Provide the [X, Y] coordinate of the cell's center where the given text is located.  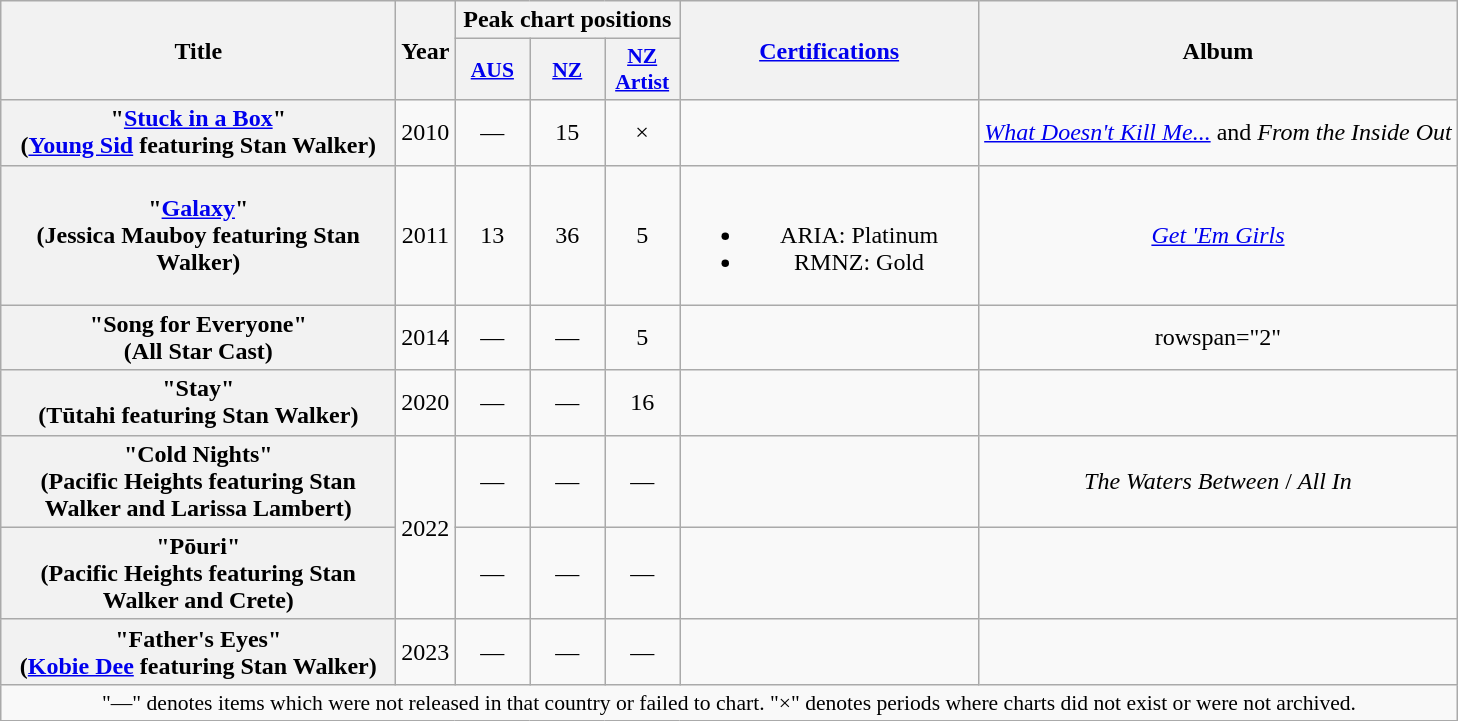
"—" denotes items which were not released in that country or failed to chart. "×" denotes periods where charts did not exist or were not archived. [729, 702]
"Galaxy"(Jessica Mauboy featuring Stan Walker) [198, 235]
13 [492, 235]
Year [426, 50]
NZ [568, 70]
2010 [426, 132]
"Song for Everyone"(All Star Cast) [198, 338]
The Waters Between / All In [1218, 481]
"Pōuri"(Pacific Heights featuring Stan Walker and Crete) [198, 573]
Album [1218, 50]
"Cold Nights"(Pacific Heights featuring Stan Walker and Larissa Lambert) [198, 481]
"Father's Eyes"(Kobie Dee featuring Stan Walker) [198, 652]
15 [568, 132]
ARIA: PlatinumRMNZ: Gold [830, 235]
2011 [426, 235]
2023 [426, 652]
Certifications [830, 50]
× [642, 132]
36 [568, 235]
2020 [426, 402]
AUS [492, 70]
16 [642, 402]
rowspan="2" [1218, 338]
Get 'Em Girls [1218, 235]
Peak chart positions [568, 20]
2022 [426, 527]
2014 [426, 338]
NZArtist [642, 70]
Title [198, 50]
What Doesn't Kill Me... and From the Inside Out [1218, 132]
"Stuck in a Box"(Young Sid featuring Stan Walker) [198, 132]
"Stay"(Tūtahi featuring Stan Walker) [198, 402]
